Detect which cell encompasses the target text, then output its (X, Y) center coordinate. 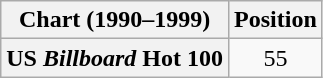
US Billboard Hot 100 (115, 58)
Chart (1990–1999) (115, 20)
55 (276, 58)
Position (276, 20)
